Output the [X, Y] coordinate of the center of the cell containing the given text.  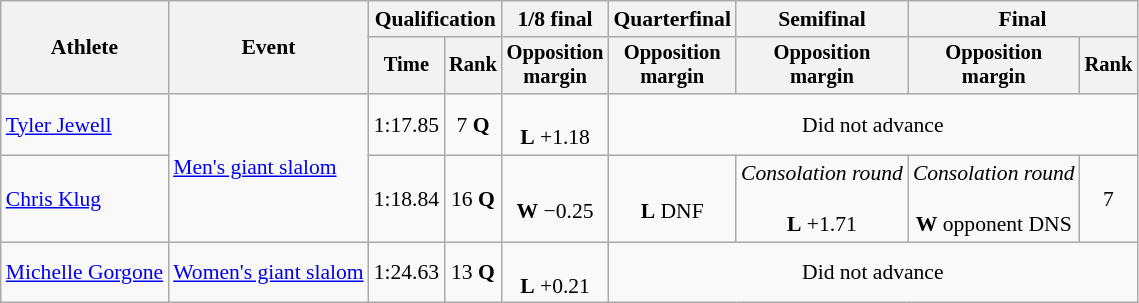
W −0.25 [556, 200]
Consolation roundW opponent DNS [994, 200]
Time [406, 66]
Consolation roundL +1.71 [822, 200]
L +1.18 [556, 124]
Michelle Gorgone [84, 272]
Final [1022, 19]
Athlete [84, 48]
1:24.63 [406, 272]
Men's giant slalom [268, 168]
16 Q [473, 200]
Semifinal [822, 19]
L +0.21 [556, 272]
Chris Klug [84, 200]
1/8 final [556, 19]
1:18.84 [406, 200]
7 Q [473, 124]
Women's giant slalom [268, 272]
Qualification [436, 19]
13 Q [473, 272]
L DNF [672, 200]
Tyler Jewell [84, 124]
Event [268, 48]
Quarterfinal [672, 19]
7 [1109, 200]
1:17.85 [406, 124]
